Identify which cell holds the provided text, then report its [X, Y] central coordinate. 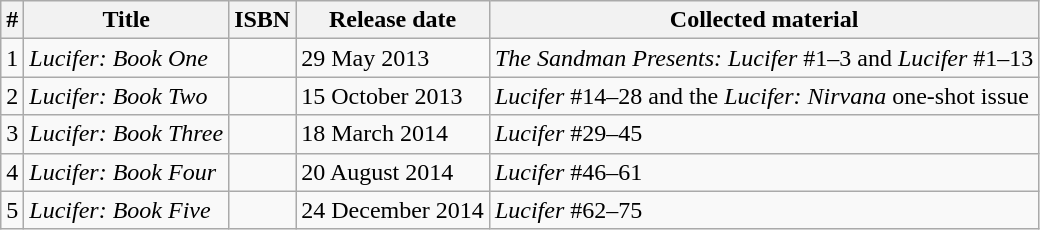
Lucifer: Book Two [126, 96]
3 [12, 134]
Release date [393, 20]
2 [12, 96]
Lucifer: Book Four [126, 172]
ISBN [262, 20]
1 [12, 58]
4 [12, 172]
Lucifer: Book Three [126, 134]
Lucifer #46–61 [764, 172]
The Sandman Presents: Lucifer #1–3 and Lucifer #1–13 [764, 58]
29 May 2013 [393, 58]
18 March 2014 [393, 134]
Title [126, 20]
# [12, 20]
Lucifer #62–75 [764, 210]
Lucifer #14–28 and the Lucifer: Nirvana one-shot issue [764, 96]
Collected material [764, 20]
Lucifer: Book Five [126, 210]
15 October 2013 [393, 96]
Lucifer #29–45 [764, 134]
20 August 2014 [393, 172]
Lucifer: Book One [126, 58]
24 December 2014 [393, 210]
5 [12, 210]
